Extract the (x, y) coordinate from the center of the cell holding the provided text.  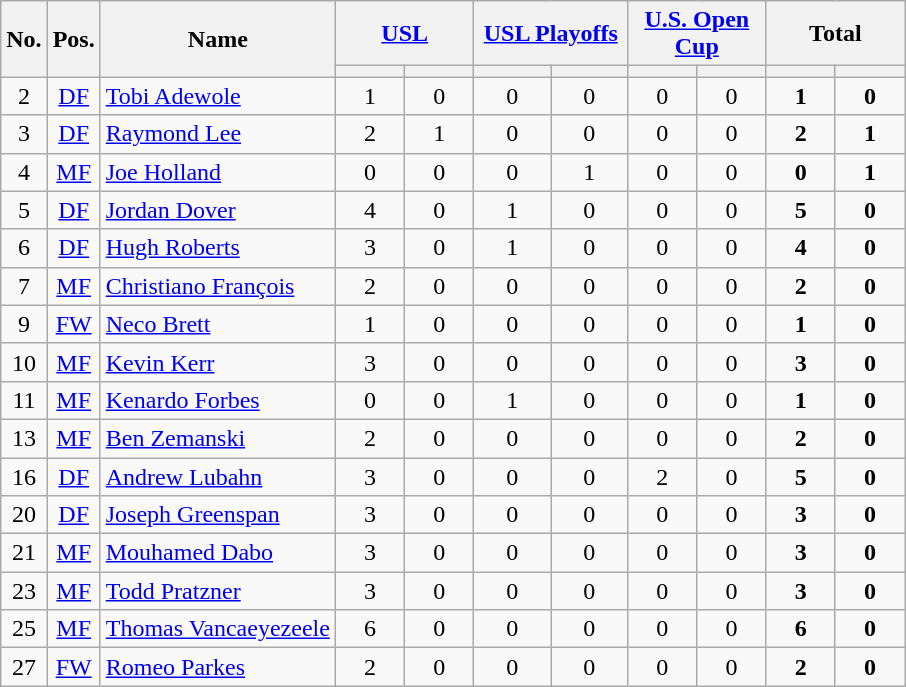
Todd Pratzner (218, 591)
USL (404, 34)
23 (24, 591)
25 (24, 629)
10 (24, 362)
No. (24, 39)
Christiano François (218, 286)
9 (24, 324)
Kevin Kerr (218, 362)
Tobi Adewole (218, 96)
7 (24, 286)
Jordan Dover (218, 210)
Total (836, 34)
13 (24, 438)
USL Playoffs (551, 34)
11 (24, 400)
Kenardo Forbes (218, 400)
Joseph Greenspan (218, 515)
Romeo Parkes (218, 667)
Joe Holland (218, 172)
27 (24, 667)
U.S. Open Cup (698, 34)
Thomas Vancaeyezeele (218, 629)
Andrew Lubahn (218, 477)
Neco Brett (218, 324)
Hugh Roberts (218, 248)
Raymond Lee (218, 134)
Mouhamed Dabo (218, 553)
16 (24, 477)
Pos. (74, 39)
Ben Zemanski (218, 438)
20 (24, 515)
Name (218, 39)
21 (24, 553)
